Provide the [X, Y] coordinate of the cell's center where the given text is located.  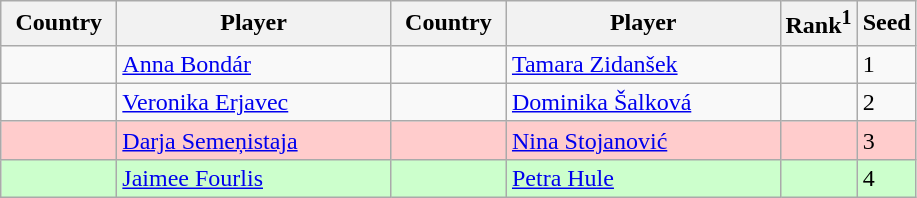
1 [886, 64]
Anna Bondár [254, 64]
3 [886, 140]
Tamara Zidanšek [643, 64]
4 [886, 178]
Veronika Erjavec [254, 102]
Rank1 [818, 24]
Darja Semeņistaja [254, 140]
Dominika Šalková [643, 102]
Jaimee Fourlis [254, 178]
2 [886, 102]
Petra Hule [643, 178]
Nina Stojanović [643, 140]
Seed [886, 24]
